Scan for the cell matching the given text and deliver its [X, Y] coordinate at center. 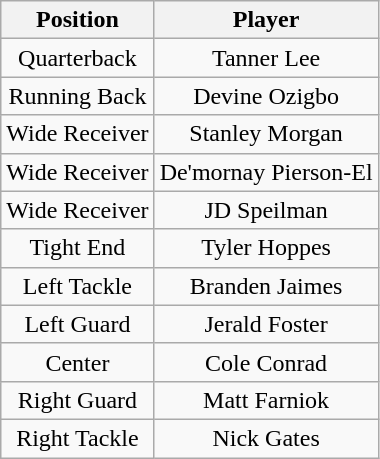
Stanley Morgan [266, 134]
Tyler Hoppes [266, 248]
Player [266, 20]
Devine Ozigbo [266, 96]
Matt Farniok [266, 400]
Left Tackle [78, 286]
Running Back [78, 96]
Jerald Foster [266, 324]
Center [78, 362]
Tight End [78, 248]
Left Guard [78, 324]
Right Tackle [78, 438]
Branden Jaimes [266, 286]
JD Speilman [266, 210]
Position [78, 20]
Right Guard [78, 400]
De'mornay Pierson-El [266, 172]
Cole Conrad [266, 362]
Tanner Lee [266, 58]
Nick Gates [266, 438]
Quarterback [78, 58]
